Determine the [X, Y] coordinate at the center of the cell enclosing the given text.  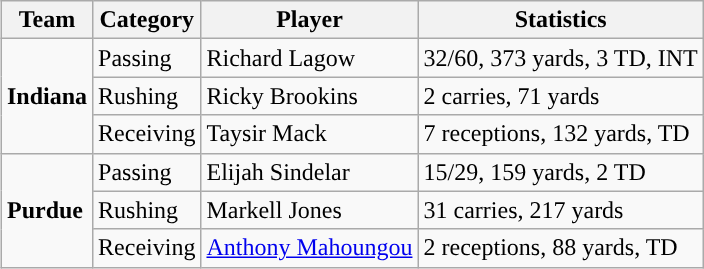
2 receptions, 88 yards, TD [560, 248]
Player [310, 20]
Indiana [46, 96]
Taysir Mack [310, 134]
Statistics [560, 20]
2 carries, 71 yards [560, 96]
7 receptions, 132 yards, TD [560, 134]
Markell Jones [310, 210]
32/60, 373 yards, 3 TD, INT [560, 58]
31 carries, 217 yards [560, 210]
Anthony Mahoungou [310, 248]
Team [46, 20]
Purdue [46, 210]
Elijah Sindelar [310, 172]
Category [147, 20]
Richard Lagow [310, 58]
Ricky Brookins [310, 96]
15/29, 159 yards, 2 TD [560, 172]
